Find where the given text appears and provide that cell's center as [X, Y] coordinate. 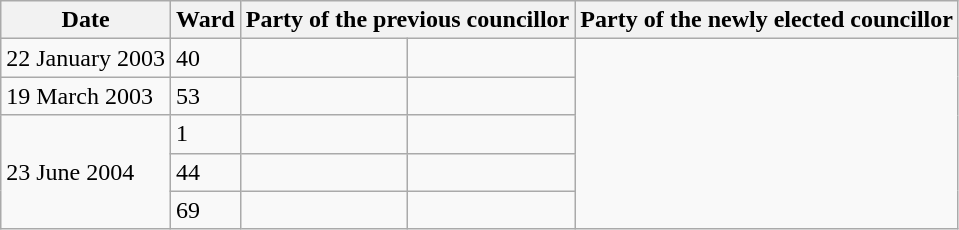
Date [86, 20]
53 [205, 96]
1 [205, 134]
Party of the previous councillor [408, 20]
69 [205, 210]
44 [205, 172]
Ward [205, 20]
Party of the newly elected councillor [767, 20]
19 March 2003 [86, 96]
23 June 2004 [86, 172]
22 January 2003 [86, 58]
40 [205, 58]
